Extract the [X, Y] coordinate from the center of the cell holding the provided text.  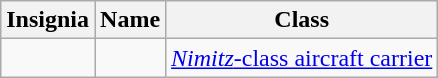
Class [302, 20]
Insignia [48, 20]
Nimitz-class aircraft carrier [302, 58]
Name [130, 20]
